Determine the [x, y] coordinate at the center of the cell enclosing the given text.  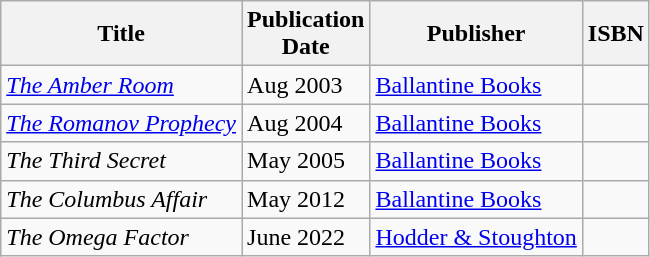
The Omega Factor [122, 237]
PublicationDate [306, 34]
May 2012 [306, 199]
June 2022 [306, 237]
The Columbus Affair [122, 199]
Title [122, 34]
The Third Secret [122, 161]
The Amber Room [122, 85]
ISBN [616, 34]
Aug 2004 [306, 123]
Hodder & Stoughton [476, 237]
May 2005 [306, 161]
The Romanov Prophecy [122, 123]
Publisher [476, 34]
Aug 2003 [306, 85]
